Capture the cell that displays the provided text and extract its [x, y] central coordinate. 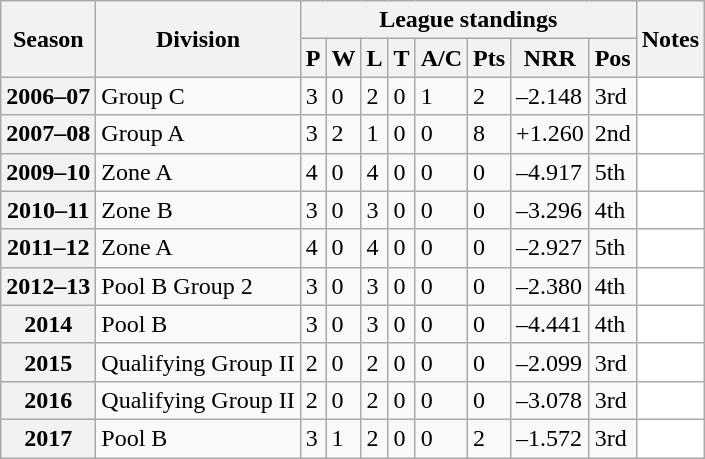
2009–10 [48, 172]
2011–12 [48, 248]
P [313, 58]
2nd [612, 134]
–4.441 [550, 324]
2007–08 [48, 134]
2017 [48, 438]
–3.296 [550, 210]
2010–11 [48, 210]
–2.099 [550, 362]
Division [198, 39]
2016 [48, 400]
W [344, 58]
–2.380 [550, 286]
Group C [198, 96]
2012–13 [48, 286]
Season [48, 39]
2015 [48, 362]
+1.260 [550, 134]
Zone B [198, 210]
Group A [198, 134]
T [402, 58]
Pool B Group 2 [198, 286]
–2.927 [550, 248]
–3.078 [550, 400]
2006–07 [48, 96]
–1.572 [550, 438]
2014 [48, 324]
L [374, 58]
Pos [612, 58]
League standings [468, 20]
8 [490, 134]
A/C [441, 58]
–4.917 [550, 172]
–2.148 [550, 96]
Notes [670, 39]
NRR [550, 58]
Pts [490, 58]
